Capture the cell that displays the provided text and extract its [x, y] central coordinate. 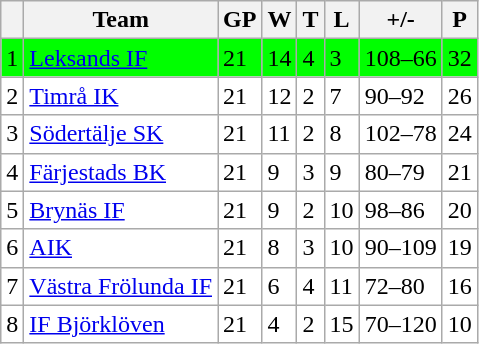
90–109 [400, 248]
T [310, 20]
Team [121, 20]
GP [240, 20]
Brynäs IF [121, 210]
70–120 [400, 324]
Södertälje SK [121, 134]
24 [460, 134]
15 [342, 324]
19 [460, 248]
26 [460, 96]
98–86 [400, 210]
102–78 [400, 134]
Leksands IF [121, 58]
Timrå IK [121, 96]
72–80 [400, 286]
108–66 [400, 58]
80–79 [400, 172]
16 [460, 286]
P [460, 20]
Västra Frölunda IF [121, 286]
20 [460, 210]
12 [280, 96]
Färjestads BK [121, 172]
90–92 [400, 96]
IF Björklöven [121, 324]
5 [12, 210]
1 [12, 58]
14 [280, 58]
32 [460, 58]
+/- [400, 20]
W [280, 20]
AIK [121, 248]
L [342, 20]
